Pinpoint the cell where the given text exists, returning its [x, y] midpoint coordinate. 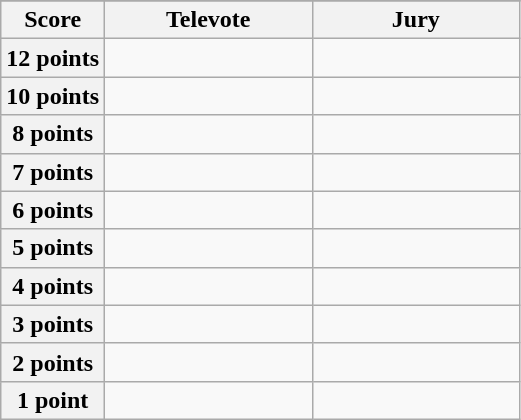
2 points [53, 362]
Score [53, 20]
Televote [209, 20]
4 points [53, 286]
Jury [416, 20]
1 point [53, 400]
12 points [53, 58]
5 points [53, 248]
7 points [53, 172]
6 points [53, 210]
10 points [53, 96]
8 points [53, 134]
3 points [53, 324]
